Find where the given text appears and provide that cell's center as (X, Y) coordinate. 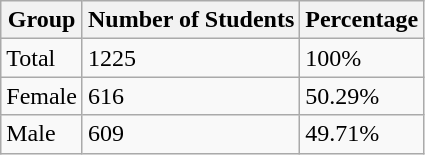
Number of Students (190, 20)
50.29% (362, 96)
Total (42, 58)
Group (42, 20)
609 (190, 134)
616 (190, 96)
Percentage (362, 20)
Male (42, 134)
49.71% (362, 134)
1225 (190, 58)
Female (42, 96)
100% (362, 58)
